Pinpoint the cell where the given text exists, returning its (x, y) midpoint coordinate. 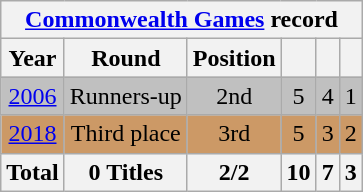
Commonwealth Games record (182, 20)
0 Titles (126, 172)
1 (350, 96)
3rd (234, 134)
Total (33, 172)
Round (126, 58)
2006 (33, 96)
2nd (234, 96)
10 (298, 172)
2018 (33, 134)
Year (33, 58)
2/2 (234, 172)
7 (328, 172)
Third place (126, 134)
Position (234, 58)
2 (350, 134)
4 (328, 96)
Runners-up (126, 96)
